Find where the given text appears and provide that cell's center as [x, y] coordinate. 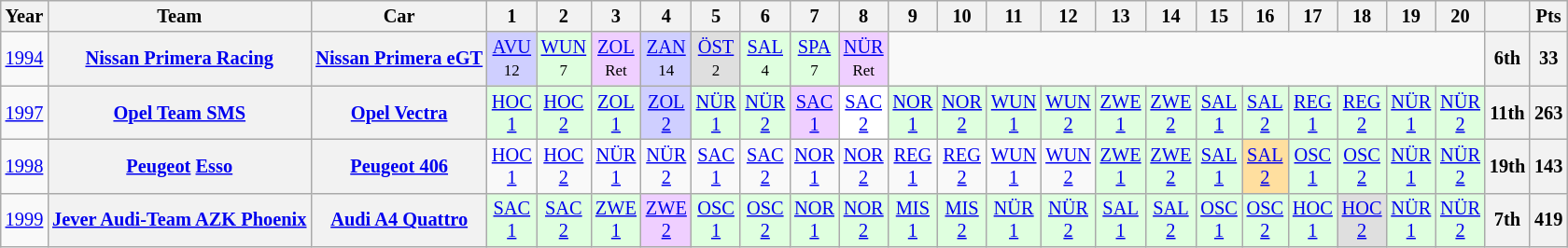
19th [1507, 166]
19 [1411, 16]
6th [1507, 59]
Audi A4 Quattro [399, 220]
3 [616, 16]
1 [511, 16]
7 [814, 16]
Opel Vectra [399, 113]
17 [1312, 16]
Team [179, 16]
Peugeot 406 [399, 166]
Opel Team SMS [179, 113]
MIS2 [961, 220]
SPA7 [814, 59]
16 [1266, 16]
12 [1068, 16]
ÖST2 [717, 59]
NÜRRet [864, 59]
6 [765, 16]
ZOLRet [616, 59]
15 [1219, 16]
8 [864, 16]
AVU12 [511, 59]
9 [913, 16]
1999 [24, 220]
SAL4 [765, 59]
263 [1548, 113]
MIS1 [913, 220]
33 [1548, 59]
Peugeot Esso [179, 166]
20 [1460, 16]
14 [1171, 16]
Pts [1548, 16]
143 [1548, 166]
13 [1121, 16]
10 [961, 16]
Nissan Primera eGT [399, 59]
1994 [24, 59]
11th [1507, 113]
Jever Audi-Team AZK Phoenix [179, 220]
Year [24, 16]
ZAN14 [666, 59]
1997 [24, 113]
ZOL1 [616, 113]
7th [1507, 220]
1998 [24, 166]
419 [1548, 220]
Car [399, 16]
5 [717, 16]
ZOL2 [666, 113]
Nissan Primera Racing [179, 59]
2 [564, 16]
11 [1014, 16]
18 [1363, 16]
4 [666, 16]
WUN7 [564, 59]
